Output the [x, y] coordinate of the center of the cell containing the given text.  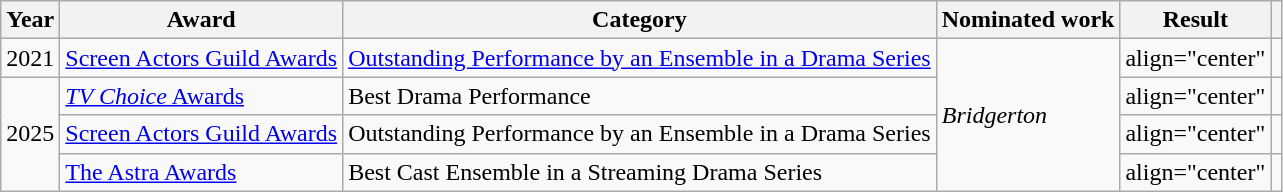
Result [1196, 20]
2021 [30, 58]
TV Choice Awards [202, 96]
Bridgerton [1028, 115]
Nominated work [1028, 20]
Best Cast Ensemble in a Streaming Drama Series [640, 172]
Year [30, 20]
Category [640, 20]
Award [202, 20]
2025 [30, 134]
The Astra Awards [202, 172]
Best Drama Performance [640, 96]
